Return (X, Y) of the center of cell containing provided text 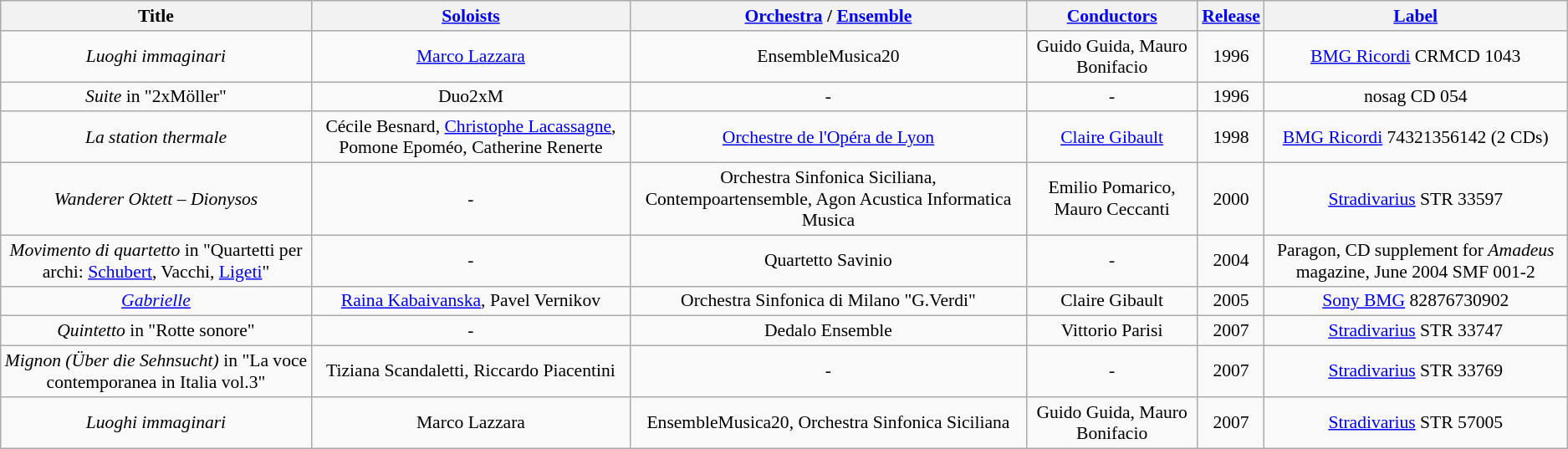
Gabrielle (156, 301)
Suite in "2xMöller" (156, 97)
Conductors (1112, 16)
Wanderer Oktett – Dionysos (156, 199)
Paragon, CD supplement for Amadeus magazine, June 2004 SMF 001-2 (1416, 261)
Tiziana Scandaletti, Riccardo Piacentini (471, 371)
2005 (1231, 301)
Stradivarius STR 33597 (1416, 199)
Release (1231, 16)
Label (1416, 16)
2004 (1231, 261)
Title (156, 16)
Raina Kabaivanska, Pavel Vernikov (471, 301)
Orchestre de l'Opéra de Lyon (828, 137)
EnsembleMusica20, Orchestra Sinfonica Siciliana (828, 423)
Duo2xM (471, 97)
Vittorio Parisi (1112, 331)
Soloists (471, 16)
Quartetto Savinio (828, 261)
Stradivarius STR 57005 (1416, 423)
Stradivarius STR 33769 (1416, 371)
Orchestra Sinfonica di Milano "G.Verdi" (828, 301)
BMG Ricordi 74321356142 (2 CDs) (1416, 137)
Sony BMG 82876730902 (1416, 301)
Stradivarius STR 33747 (1416, 331)
Mignon (Über die Sehnsucht) in "La voce contemporanea in Italia vol.3" (156, 371)
Cécile Besnard, Christophe Lacassagne, Pomone Epoméo, Catherine Renerte (471, 137)
Dedalo Ensemble (828, 331)
EnsembleMusica20 (828, 57)
Movimento di quartetto in "Quartetti per archi: Schubert, Vacchi, Ligeti" (156, 261)
2000 (1231, 199)
La station thermale (156, 137)
Quintetto in "Rotte sonore" (156, 331)
nosag CD 054 (1416, 97)
Emilio Pomarico, Mauro Ceccanti (1112, 199)
Orchestra Sinfonica Siciliana, Contempoartensemble, Agon Acustica Informatica Musica (828, 199)
BMG Ricordi CRMCD 1043 (1416, 57)
Orchestra / Ensemble (828, 16)
1998 (1231, 137)
